Locate the cell with the specified text and output its [x, y] center coordinate. 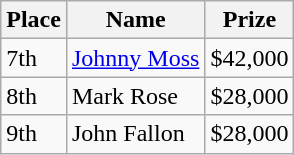
Name [135, 20]
John Fallon [135, 134]
Prize [250, 20]
Mark Rose [135, 96]
8th [34, 96]
9th [34, 134]
7th [34, 58]
Johnny Moss [135, 58]
$42,000 [250, 58]
Place [34, 20]
